Return the [x, y] coordinate for the center point of the cell that contains the specified text.  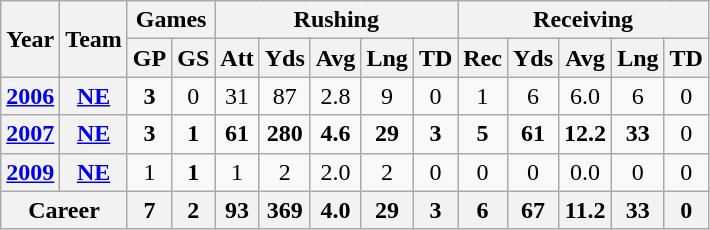
9 [387, 96]
87 [284, 96]
Att [237, 58]
Team [94, 39]
Rushing [336, 20]
Receiving [584, 20]
2007 [30, 134]
2.0 [336, 172]
2006 [30, 96]
6.0 [586, 96]
Career [64, 210]
11.2 [586, 210]
2009 [30, 172]
12.2 [586, 134]
280 [284, 134]
0.0 [586, 172]
Year [30, 39]
31 [237, 96]
5 [483, 134]
4.0 [336, 210]
93 [237, 210]
4.6 [336, 134]
7 [149, 210]
GS [194, 58]
369 [284, 210]
2.8 [336, 96]
GP [149, 58]
Rec [483, 58]
67 [532, 210]
Games [170, 20]
